From the cell containing the given text, extract its center point as (X, Y) coordinate. 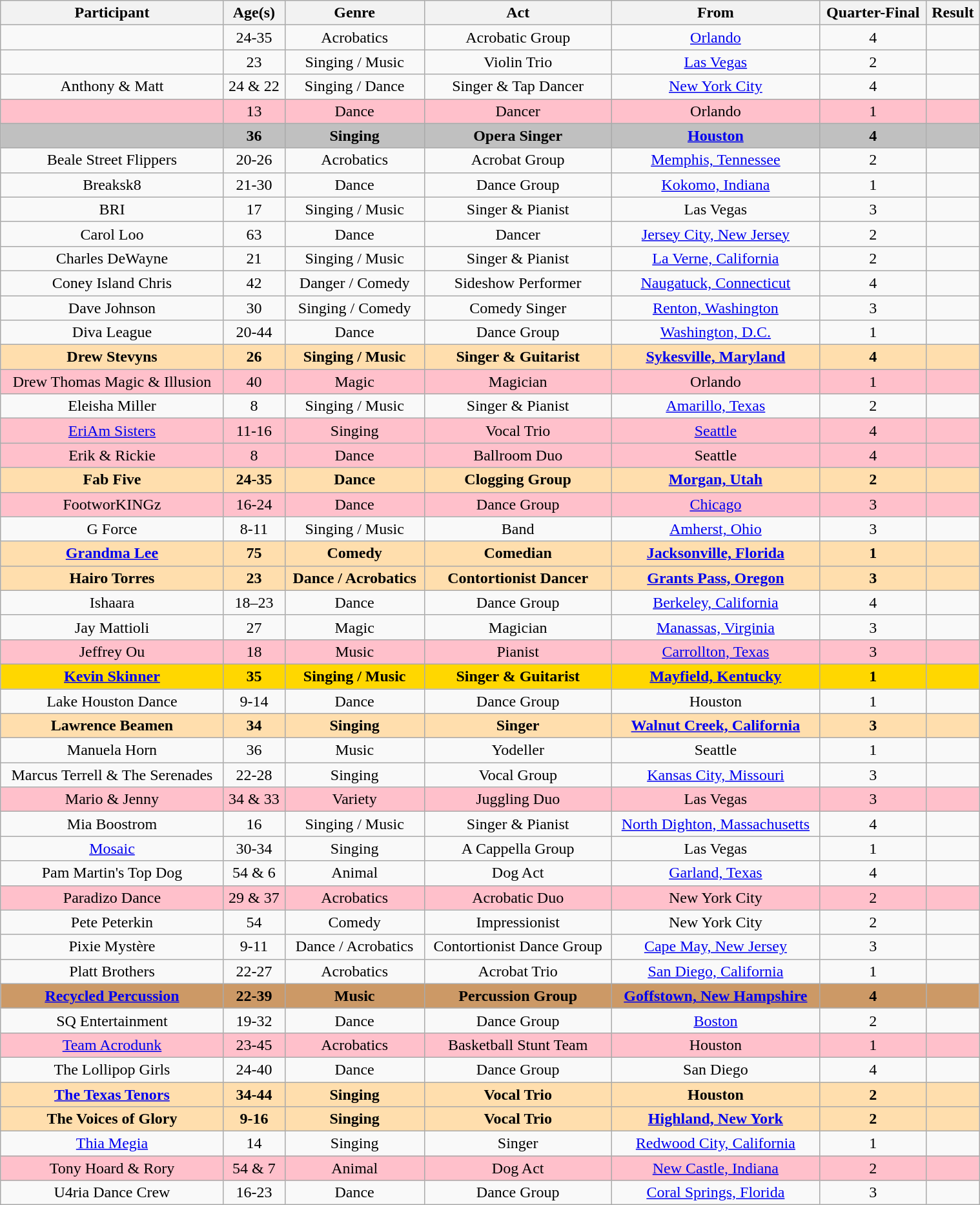
Thia Megia (112, 1144)
26 (254, 357)
40 (254, 382)
Acrobat Group (518, 160)
Contortionist Dancer (518, 578)
34 & 33 (254, 799)
Recycled Percussion (112, 996)
Yodeller (518, 750)
San Diego (715, 1069)
Coney Island Chris (112, 283)
Hairo Torres (112, 578)
Manuela Horn (112, 750)
Result (953, 13)
34 (254, 726)
Pam Martin's Top Dog (112, 873)
Acrobatic Group (518, 37)
17 (254, 209)
Platt Brothers (112, 971)
11-16 (254, 431)
27 (254, 627)
Goffstown, New Hampshire (715, 996)
Drew Stevyns (112, 357)
Lake Houston Dance (112, 701)
75 (254, 553)
Redwood City, California (715, 1144)
BRI (112, 209)
Team Acrodunk (112, 1045)
Mosaic (112, 849)
Ishaara (112, 602)
Acrobatic Duo (518, 898)
9-16 (254, 1119)
Juggling Duo (518, 799)
Boston (715, 1020)
Kevin Skinner (112, 676)
Memphis, Tennessee (715, 160)
Singing / Comedy (354, 308)
Grants Pass, Oregon (715, 578)
21-30 (254, 185)
Comedian (518, 553)
Naugatuck, Connecticut (715, 283)
Morgan, Utah (715, 480)
North Dighton, Massachusetts (715, 824)
Percussion Group (518, 996)
Singer & Tap Dancer (518, 87)
Ballroom Duo (518, 455)
SQ Entertainment (112, 1020)
Anthony & Matt (112, 87)
Quarter-Final (873, 13)
54 (254, 922)
Jersey City, New Jersey (715, 234)
21 (254, 258)
Carrollton, Texas (715, 652)
Cape May, New Jersey (715, 947)
The Texas Tenors (112, 1095)
16 (254, 824)
G Force (112, 529)
Mayfield, Kentucky (715, 676)
Violin Trio (518, 62)
Acrobat Trio (518, 971)
Clogging Group (518, 480)
Chicago (715, 504)
Marcus Terrell & The Serenades (112, 775)
19-32 (254, 1020)
30-34 (254, 849)
Participant (112, 13)
63 (254, 234)
22-28 (254, 775)
Pianist (518, 652)
Comedy Singer (518, 308)
Jeffrey Ou (112, 652)
22-27 (254, 971)
Paradizo Dance (112, 898)
18–23 (254, 602)
54 & 7 (254, 1168)
From (715, 13)
9-11 (254, 947)
42 (254, 283)
Mario & Jenny (112, 799)
35 (254, 676)
Drew Thomas Magic & Illusion (112, 382)
Eleisha Miller (112, 406)
FootworKINGz (112, 504)
24-40 (254, 1069)
34-44 (254, 1095)
22-39 (254, 996)
29 & 37 (254, 898)
Garland, Texas (715, 873)
Diva League (112, 333)
20-44 (254, 333)
Sideshow Performer (518, 283)
Contortionist Dance Group (518, 947)
Act (518, 13)
13 (254, 111)
EriAm Sisters (112, 431)
Impressionist (518, 922)
Charles DeWayne (112, 258)
24 & 22 (254, 87)
Jay Mattioli (112, 627)
U4ria Dance Crew (112, 1193)
23-45 (254, 1045)
New Castle, Indiana (715, 1168)
Kokomo, Indiana (715, 185)
Age(s) (254, 13)
Amarillo, Texas (715, 406)
16-23 (254, 1193)
Vocal Group (518, 775)
Jacksonville, Florida (715, 553)
Tony Hoard & Rory (112, 1168)
Erik & Rickie (112, 455)
Washington, D.C. (715, 333)
Highland, New York (715, 1119)
San Diego, California (715, 971)
Beale Street Flippers (112, 160)
Pete Peterkin (112, 922)
Walnut Creek, California (715, 726)
Kansas City, Missouri (715, 775)
14 (254, 1144)
The Lollipop Girls (112, 1069)
Berkeley, California (715, 602)
30 (254, 308)
La Verne, California (715, 258)
54 & 6 (254, 873)
Renton, Washington (715, 308)
Sykesville, Maryland (715, 357)
8-11 (254, 529)
Singing / Dance (354, 87)
Manassas, Virginia (715, 627)
Coral Springs, Florida (715, 1193)
18 (254, 652)
Fab Five (112, 480)
9-14 (254, 701)
A Cappella Group (518, 849)
Lawrence Beamen (112, 726)
Danger / Comedy (354, 283)
Band (518, 529)
Basketball Stunt Team (518, 1045)
The Voices of Glory (112, 1119)
Amherst, Ohio (715, 529)
16-24 (254, 504)
Dave Johnson (112, 308)
Pixie Mystère (112, 947)
Carol Loo (112, 234)
Mia Boostrom (112, 824)
Genre (354, 13)
Opera Singer (518, 136)
Grandma Lee (112, 553)
Breaksk8 (112, 185)
Variety (354, 799)
20-26 (254, 160)
